For the text-containing cell, return its midpoint in [x, y] coordinate format. 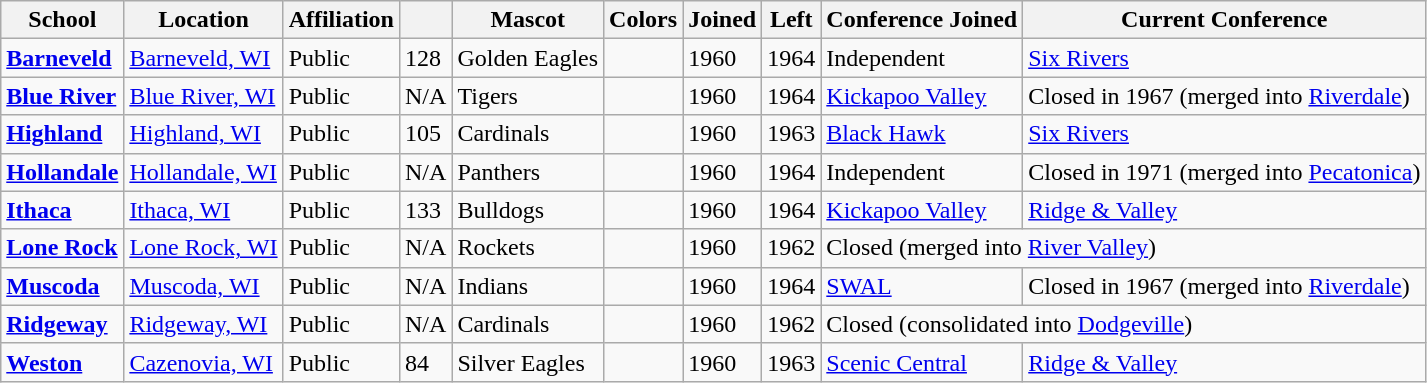
84 [425, 362]
128 [425, 58]
SWAL [922, 286]
Closed in 1971 (merged into Pecatonica) [1224, 172]
105 [425, 134]
Joined [722, 20]
Closed (merged into River Valley) [1124, 248]
Current Conference [1224, 20]
Scenic Central [922, 362]
Rockets [528, 248]
Ridgeway, WI [204, 324]
Indians [528, 286]
Location [204, 20]
Lone Rock, WI [204, 248]
Blue River, WI [204, 96]
Tigers [528, 96]
Left [792, 20]
Black Hawk [922, 134]
Cazenovia, WI [204, 362]
Panthers [528, 172]
Hollandale, WI [204, 172]
Muscoda, WI [204, 286]
Muscoda [62, 286]
Golden Eagles [528, 58]
Ithaca [62, 210]
133 [425, 210]
Mascot [528, 20]
Barneveld, WI [204, 58]
Hollandale [62, 172]
Colors [644, 20]
Silver Eagles [528, 362]
Highland, WI [204, 134]
Barneveld [62, 58]
Ridgeway [62, 324]
Highland [62, 134]
Bulldogs [528, 210]
Weston [62, 362]
Conference Joined [922, 20]
Affiliation [341, 20]
School [62, 20]
Lone Rock [62, 248]
Blue River [62, 96]
Ithaca, WI [204, 210]
Closed (consolidated into Dodgeville) [1124, 324]
